Capture the cell that displays the provided text and extract its [x, y] central coordinate. 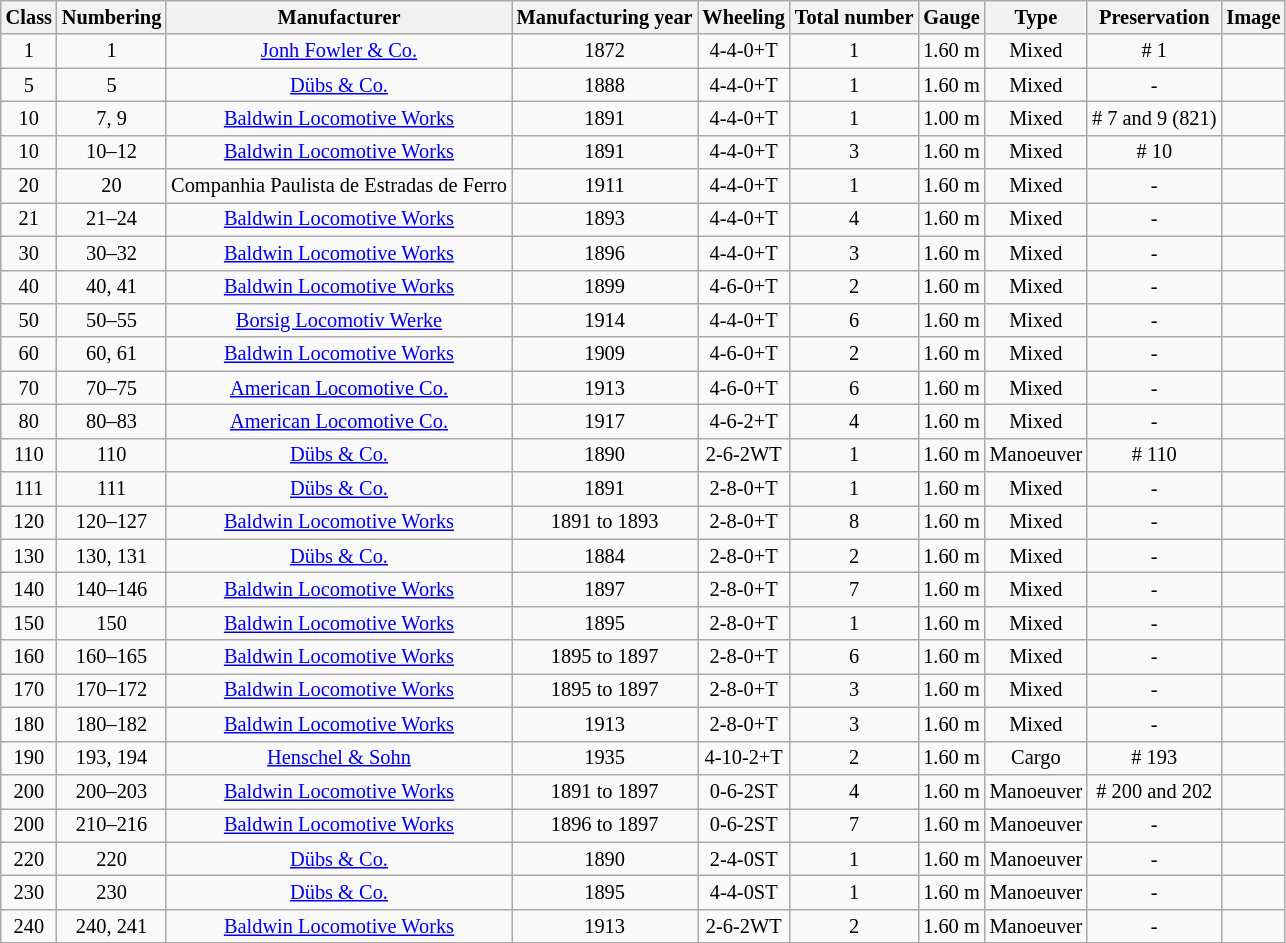
200–203 [112, 791]
80–83 [112, 421]
# 200 and 202 [1154, 791]
# 1 [1154, 51]
1914 [605, 320]
240, 241 [112, 926]
1891 to 1893 [605, 522]
170–172 [112, 690]
30 [29, 253]
1888 [605, 85]
120 [29, 522]
140–146 [112, 589]
120–127 [112, 522]
1872 [605, 51]
Image [1253, 17]
Type [1036, 17]
40, 41 [112, 287]
60 [29, 354]
Manufacturer [338, 17]
Preservation [1154, 17]
180 [29, 724]
190 [29, 758]
1909 [605, 354]
4-10-2+T [744, 758]
1935 [605, 758]
70 [29, 388]
240 [29, 926]
# 110 [1154, 455]
21–24 [112, 219]
Manufacturing year [605, 17]
70–75 [112, 388]
# 193 [1154, 758]
Gauge [951, 17]
50–55 [112, 320]
Henschel & Sohn [338, 758]
170 [29, 690]
10–12 [112, 152]
1917 [605, 421]
Jonh Fowler & Co. [338, 51]
Companhia Paulista de Estradas de Ferro [338, 186]
4-6-2+T [744, 421]
210–216 [112, 825]
21 [29, 219]
2-4-0ST [744, 859]
160–165 [112, 657]
1884 [605, 556]
# 7 and 9 (821) [1154, 118]
80 [29, 421]
1896 to 1897 [605, 825]
60, 61 [112, 354]
1897 [605, 589]
1896 [605, 253]
1911 [605, 186]
1893 [605, 219]
1899 [605, 287]
Class [29, 17]
8 [854, 522]
4-4-0ST [744, 892]
140 [29, 589]
50 [29, 320]
Total number [854, 17]
Borsig Locomotiv Werke [338, 320]
30–32 [112, 253]
Wheeling [744, 17]
1891 to 1897 [605, 791]
Numbering [112, 17]
40 [29, 287]
Cargo [1036, 758]
180–182 [112, 724]
160 [29, 657]
# 10 [1154, 152]
130 [29, 556]
1.00 m [951, 118]
130, 131 [112, 556]
7, 9 [112, 118]
193, 194 [112, 758]
